Return (x, y) of the center of cell containing provided text 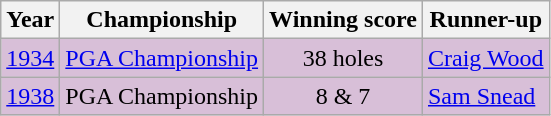
Year (30, 20)
Winning score (344, 20)
Craig Wood (486, 58)
Runner-up (486, 20)
8 & 7 (344, 96)
1938 (30, 96)
1934 (30, 58)
Championship (162, 20)
38 holes (344, 58)
Sam Snead (486, 96)
